Pinpoint the cell where the given text exists, returning its (x, y) midpoint coordinate. 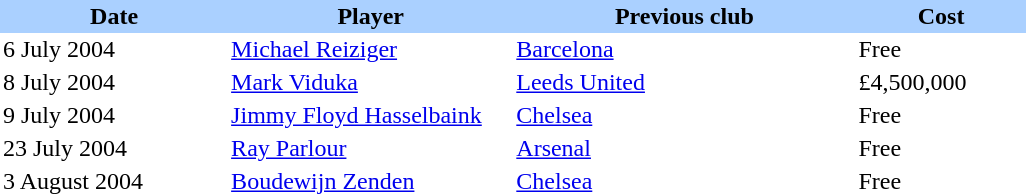
Mark Viduka (370, 82)
Player (370, 16)
Michael Reiziger (370, 50)
9 July 2004 (114, 116)
8 July 2004 (114, 82)
Ray Parlour (370, 148)
23 July 2004 (114, 148)
Date (114, 16)
Arsenal (684, 148)
Previous club (684, 16)
Leeds United (684, 82)
Chelsea (684, 116)
Barcelona (684, 50)
6 July 2004 (114, 50)
Jimmy Floyd Hasselbaink (370, 116)
